Determine the (x, y) coordinate at the center of the cell enclosing the given text.  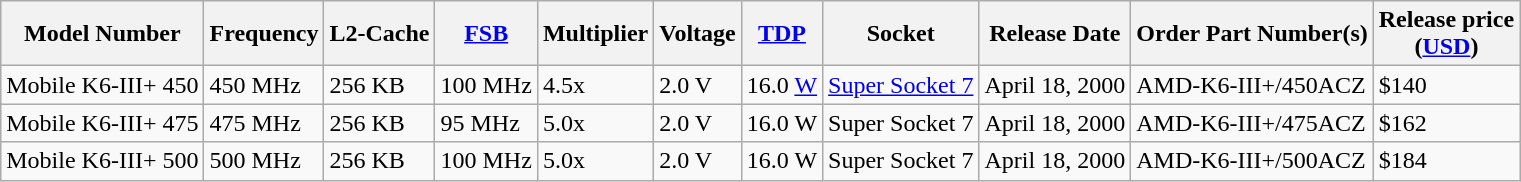
$162 (1446, 123)
TDP (782, 34)
Release price(USD) (1446, 34)
AMD-K6-III+/450ACZ (1252, 85)
Release Date (1055, 34)
Mobile K6-III+ 475 (102, 123)
FSB (486, 34)
95 MHz (486, 123)
4.5x (595, 85)
Voltage (698, 34)
Mobile K6-III+ 500 (102, 161)
Frequency (264, 34)
$140 (1446, 85)
AMD-K6-III+/475ACZ (1252, 123)
500 MHz (264, 161)
$184 (1446, 161)
Mobile K6-III+ 450 (102, 85)
L2-Cache (380, 34)
Socket (901, 34)
475 MHz (264, 123)
Order Part Number(s) (1252, 34)
Multiplier (595, 34)
AMD-K6-III+/500ACZ (1252, 161)
Model Number (102, 34)
450 MHz (264, 85)
